For the text-containing cell, return its midpoint in [X, Y] coordinate format. 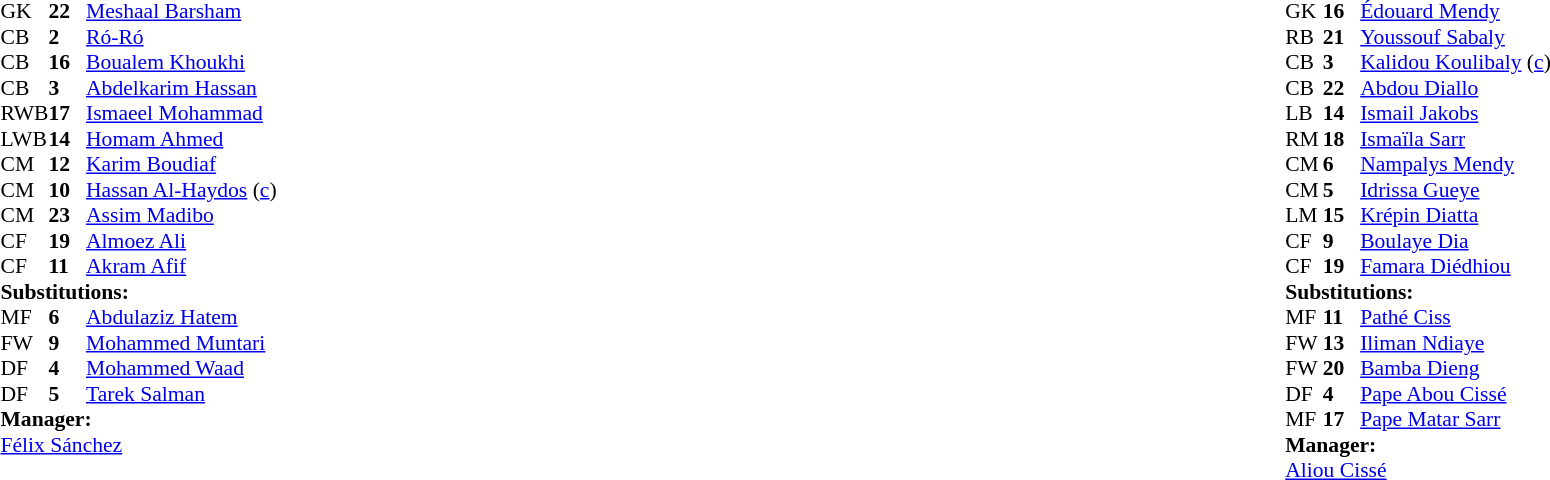
16 [67, 63]
Akram Afif [182, 267]
LM [1304, 215]
18 [1342, 139]
23 [67, 215]
Substitutions: [138, 292]
10 [67, 190]
Assim Madibo [182, 215]
Tarek Salman [182, 394]
15 [1342, 215]
21 [1342, 37]
Ró-Ró [182, 37]
Almoez Ali [182, 241]
LB [1304, 113]
2 [67, 37]
12 [67, 165]
RB [1304, 37]
Mohammed Waad [182, 369]
Homam Ahmed [182, 139]
Ismaeel Mohammad [182, 113]
20 [1342, 369]
LWB [24, 139]
RM [1304, 139]
Abdelkarim Hassan [182, 88]
RWB [24, 113]
Félix Sánchez [138, 445]
Manager: [138, 419]
Abdulaziz Hatem [182, 317]
Hassan Al-Haydos (c) [182, 190]
22 [1342, 88]
Mohammed Muntari [182, 343]
Karim Boudiaf [182, 165]
13 [1342, 343]
Boualem Khoukhi [182, 63]
